Determine the (X, Y) coordinate at the center of the cell enclosing the given text.  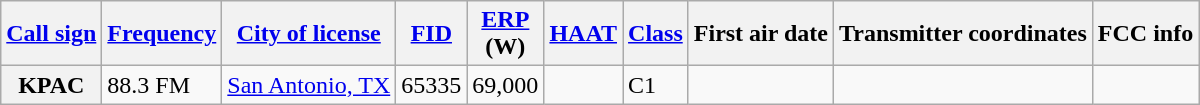
First air date (760, 34)
City of license (309, 34)
KPAC (52, 85)
FID (432, 34)
88.3 FM (162, 85)
ERP(W) (506, 34)
65335 (432, 85)
Transmitter coordinates (964, 34)
HAAT (584, 34)
FCC info (1145, 34)
C1 (656, 85)
69,000 (506, 85)
Frequency (162, 34)
Class (656, 34)
Call sign (52, 34)
San Antonio, TX (309, 85)
